Identify which cell holds the provided text, then report its [X, Y] central coordinate. 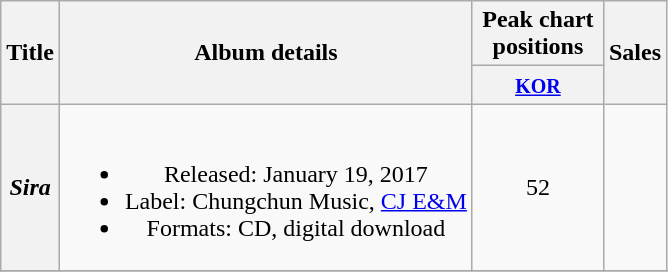
Title [30, 52]
52 [538, 188]
Album details [266, 52]
Released: January 19, 2017Label: Chungchun Music, CJ E&MFormats: CD, digital download [266, 188]
Peak chart positions [538, 34]
Sira [30, 188]
KOR [538, 85]
Sales [634, 52]
